From the cell containing the given text, extract its center point as (X, Y) coordinate. 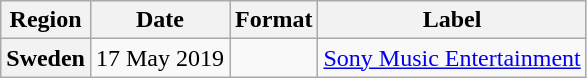
Sweden (46, 58)
Label (452, 20)
Sony Music Entertainment (452, 58)
17 May 2019 (160, 58)
Date (160, 20)
Format (274, 20)
Region (46, 20)
